Search for the cell housing the specified text and yield its (X, Y) center coordinate. 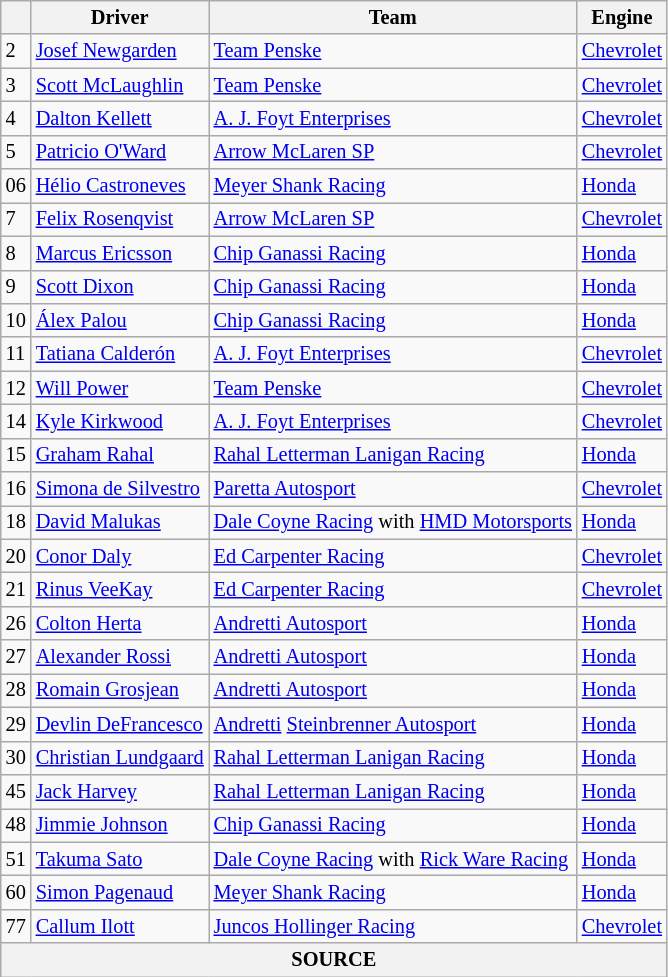
David Malukas (120, 522)
Takuma Sato (120, 859)
48 (16, 825)
Engine (622, 17)
14 (16, 421)
Romain Grosjean (120, 690)
Jimmie Johnson (120, 825)
16 (16, 489)
Christian Lundgaard (120, 758)
8 (16, 253)
60 (16, 892)
Devlin DeFrancesco (120, 724)
Graham Rahal (120, 455)
Álex Palou (120, 320)
7 (16, 219)
26 (16, 623)
Dalton Kellett (120, 118)
12 (16, 388)
Marcus Ericsson (120, 253)
11 (16, 354)
9 (16, 287)
Will Power (120, 388)
Andretti Steinbrenner Autosport (393, 724)
SOURCE (334, 960)
51 (16, 859)
45 (16, 791)
Driver (120, 17)
Team (393, 17)
3 (16, 85)
Patricio O'Ward (120, 152)
21 (16, 589)
Hélio Castroneves (120, 186)
Juncos Hollinger Racing (393, 926)
Colton Herta (120, 623)
Dale Coyne Racing with HMD Motorsports (393, 522)
18 (16, 522)
Felix Rosenqvist (120, 219)
Scott McLaughlin (120, 85)
2 (16, 51)
Simona de Silvestro (120, 489)
Conor Daly (120, 556)
Rinus VeeKay (120, 589)
10 (16, 320)
Tatiana Calderón (120, 354)
77 (16, 926)
Simon Pagenaud (120, 892)
4 (16, 118)
Paretta Autosport (393, 489)
Dale Coyne Racing with Rick Ware Racing (393, 859)
Scott Dixon (120, 287)
06 (16, 186)
28 (16, 690)
Callum Ilott (120, 926)
Kyle Kirkwood (120, 421)
Josef Newgarden (120, 51)
Alexander Rossi (120, 657)
Jack Harvey (120, 791)
30 (16, 758)
5 (16, 152)
27 (16, 657)
15 (16, 455)
20 (16, 556)
29 (16, 724)
